Find where the given text appears and provide that cell's center as [x, y] coordinate. 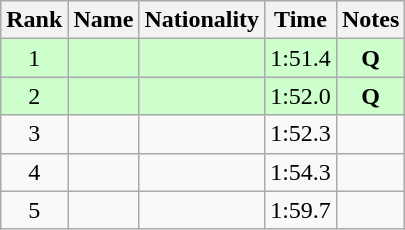
4 [34, 172]
1:59.7 [301, 210]
3 [34, 134]
Nationality [202, 20]
1:52.0 [301, 96]
Name [104, 20]
1 [34, 58]
2 [34, 96]
1:54.3 [301, 172]
5 [34, 210]
1:52.3 [301, 134]
Time [301, 20]
Notes [370, 20]
1:51.4 [301, 58]
Rank [34, 20]
